Find where the given text appears and provide that cell's center as (x, y) coordinate. 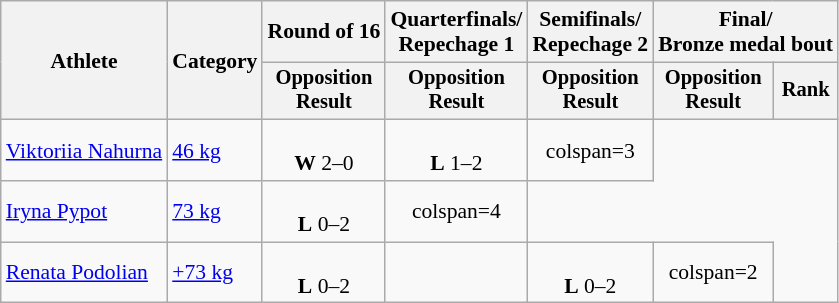
Viktoriia Nahurna (84, 150)
Category (214, 60)
Rank (806, 91)
Final/Bronze medal bout (746, 32)
Renata Podolian (84, 272)
W 2–0 (324, 150)
colspan=3 (590, 150)
46 kg (214, 150)
Semifinals/Repechage 2 (590, 32)
Iryna Pypot (84, 212)
Athlete (84, 60)
colspan=2 (713, 272)
Round of 16 (324, 32)
colspan=4 (456, 212)
+73 kg (214, 272)
Quarterfinals/Repechage 1 (456, 32)
L 1–2 (456, 150)
73 kg (214, 212)
